Capture the cell that displays the provided text and extract its [x, y] central coordinate. 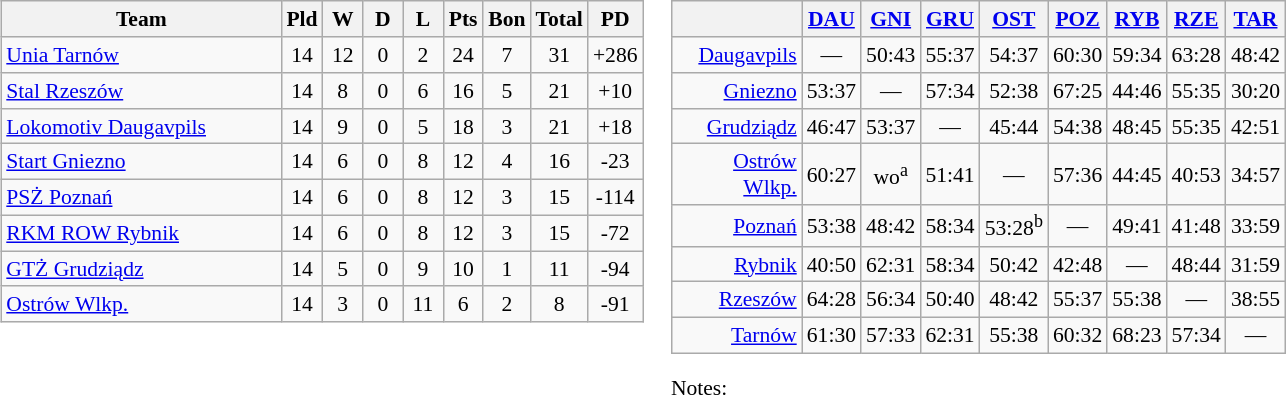
18 [463, 126]
41:48 [1196, 226]
46:47 [832, 126]
Lokomotiv Daugavpils [141, 126]
57:36 [1078, 174]
60:27 [832, 174]
Rzeszów [737, 300]
-91 [616, 304]
POZ [1078, 19]
PSŻ Poznań [141, 197]
DAU [832, 19]
Rybnik [737, 264]
56:34 [890, 300]
+18 [616, 126]
49:41 [1136, 226]
64:28 [832, 300]
-72 [616, 233]
63:28 [1196, 55]
Unia Tarnów [141, 55]
Start Gniezno [141, 162]
Gniezno [737, 91]
L [423, 19]
40:53 [1196, 174]
31:59 [1256, 264]
PD [616, 19]
50:43 [890, 55]
Pts [463, 19]
TAR [1256, 19]
54:38 [1078, 126]
GTŻ Grudziądz [141, 269]
OST [1014, 19]
D [383, 19]
-23 [616, 162]
W [343, 19]
45:44 [1014, 126]
50:42 [1014, 264]
50:40 [950, 300]
-94 [616, 269]
59:34 [1136, 55]
30:20 [1256, 91]
53:28b [1014, 226]
31 [560, 55]
RZE [1196, 19]
40:50 [832, 264]
34:57 [1256, 174]
38:55 [1256, 300]
4 [506, 162]
Total [560, 19]
53:38 [832, 226]
1 [506, 269]
67:25 [1078, 91]
-114 [616, 197]
Daugavpils [737, 55]
42:48 [1078, 264]
60:30 [1078, 55]
57:33 [890, 336]
68:23 [1136, 336]
+10 [616, 91]
Grudziądz [737, 126]
Team [141, 19]
54:37 [1014, 55]
44:45 [1136, 174]
Bon [506, 19]
Tarnów [737, 336]
48:44 [1196, 264]
10 [463, 269]
Pld [302, 19]
Stal Rzeszów [141, 91]
60:32 [1078, 336]
woa [890, 174]
Poznań [737, 226]
RKM ROW Rybnik [141, 233]
61:30 [832, 336]
GNI [890, 19]
GRU [950, 19]
48:45 [1136, 126]
51:41 [950, 174]
52:38 [1014, 91]
+286 [616, 55]
33:59 [1256, 226]
24 [463, 55]
42:51 [1256, 126]
44:46 [1136, 91]
7 [506, 55]
RYB [1136, 19]
